Identify which cell holds the provided text, then report its (x, y) central coordinate. 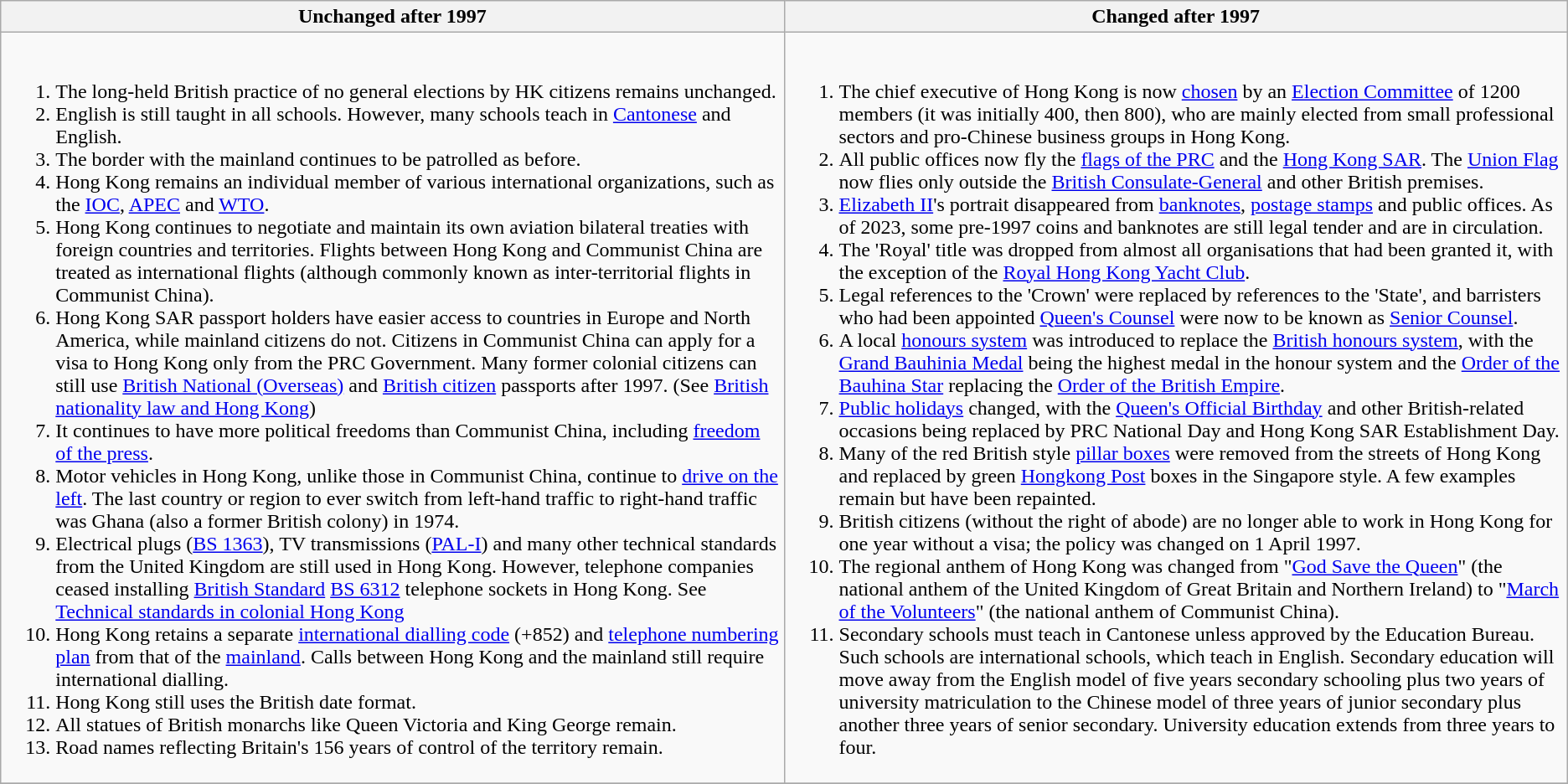
Changed after 1997 (1176, 17)
Unchanged after 1997 (392, 17)
